Return (X, Y) of the center of cell containing provided text 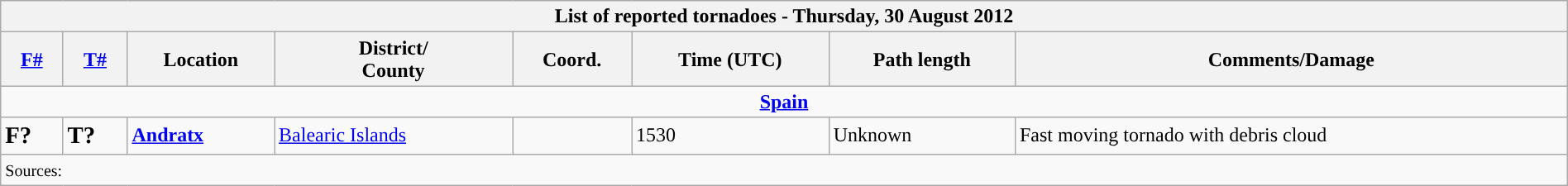
Coord. (572, 60)
Location (201, 60)
Path length (921, 60)
District/County (394, 60)
F? (31, 136)
Time (UTC) (731, 60)
Fast moving tornado with debris cloud (1291, 136)
Andratx (201, 136)
List of reported tornadoes - Thursday, 30 August 2012 (784, 17)
Sources: (784, 169)
1530 (731, 136)
Spain (784, 102)
Balearic Islands (394, 136)
Unknown (921, 136)
T? (95, 136)
T# (95, 60)
F# (31, 60)
Comments/Damage (1291, 60)
